Return the [X, Y] coordinate for the center point of the cell that contains the specified text.  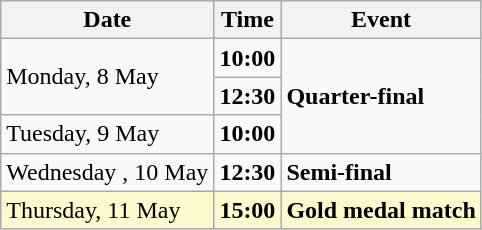
Time [248, 20]
Gold medal match [381, 210]
Date [108, 20]
Monday, 8 May [108, 77]
15:00 [248, 210]
Event [381, 20]
Semi-final [381, 172]
Tuesday, 9 May [108, 134]
Thursday, 11 May [108, 210]
Quarter-final [381, 96]
Wednesday , 10 May [108, 172]
